Return [x, y] of the center of cell containing provided text 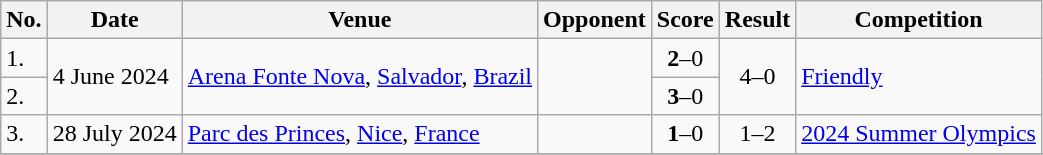
2–0 [685, 58]
4–0 [757, 77]
Result [757, 20]
2024 Summer Olympics [919, 134]
Arena Fonte Nova, Salvador, Brazil [360, 77]
Opponent [595, 20]
3. [24, 134]
1–2 [757, 134]
1. [24, 58]
1–0 [685, 134]
No. [24, 20]
4 June 2024 [114, 77]
Score [685, 20]
Competition [919, 20]
Parc des Princes, Nice, France [360, 134]
2. [24, 96]
28 July 2024 [114, 134]
Venue [360, 20]
Friendly [919, 77]
Date [114, 20]
3–0 [685, 96]
